Find where the given text appears and provide that cell's center as (X, Y) coordinate. 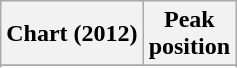
Chart (2012) (72, 34)
Peakposition (189, 34)
